Return the [X, Y] coordinate for the center point of the cell that contains the specified text.  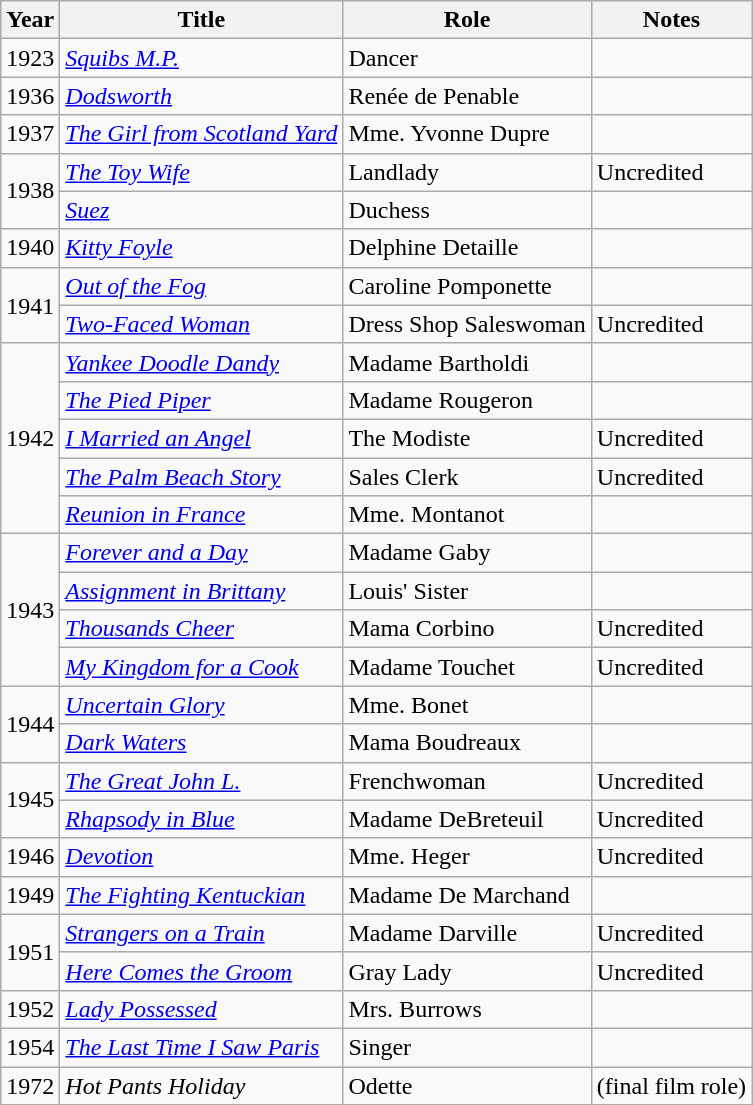
Dress Shop Saleswoman [467, 324]
Notes [671, 20]
Madame Touchet [467, 667]
1949 [30, 895]
1954 [30, 1047]
Duchess [467, 210]
Suez [202, 210]
Louis' Sister [467, 591]
Strangers on a Train [202, 933]
Singer [467, 1047]
The Palm Beach Story [202, 477]
Rhapsody in Blue [202, 819]
Title [202, 20]
Caroline Pomponette [467, 286]
(final film role) [671, 1085]
Lady Possessed [202, 1009]
Mrs. Burrows [467, 1009]
Here Comes the Groom [202, 971]
I Married an Angel [202, 438]
The Toy Wife [202, 172]
Madame De Marchand [467, 895]
My Kingdom for a Cook [202, 667]
1952 [30, 1009]
Thousands Cheer [202, 629]
Squibs M.P. [202, 58]
1923 [30, 58]
Dodsworth [202, 96]
Mme. Montanot [467, 515]
Yankee Doodle Dandy [202, 362]
Mme. Bonet [467, 705]
Madame Bartholdi [467, 362]
Devotion [202, 857]
The Modiste [467, 438]
Out of the Fog [202, 286]
1937 [30, 134]
Madame Gaby [467, 553]
Madame Darville [467, 933]
The Pied Piper [202, 400]
Madame Rougeron [467, 400]
Landlady [467, 172]
Two-Faced Woman [202, 324]
Uncertain Glory [202, 705]
Year [30, 20]
Odette [467, 1085]
Dark Waters [202, 743]
Madame DeBreteuil [467, 819]
Mama Corbino [467, 629]
1940 [30, 248]
Gray Lady [467, 971]
Reunion in France [202, 515]
1941 [30, 305]
1972 [30, 1085]
The Girl from Scotland Yard [202, 134]
1945 [30, 800]
Renée de Penable [467, 96]
Forever and a Day [202, 553]
Mama Boudreaux [467, 743]
Mme. Yvonne Dupre [467, 134]
1936 [30, 96]
1946 [30, 857]
1951 [30, 952]
Assignment in Brittany [202, 591]
1943 [30, 610]
Mme. Heger [467, 857]
1944 [30, 724]
Delphine Detaille [467, 248]
Hot Pants Holiday [202, 1085]
Frenchwoman [467, 781]
The Last Time I Saw Paris [202, 1047]
1942 [30, 438]
Kitty Foyle [202, 248]
1938 [30, 191]
The Great John L. [202, 781]
The Fighting Kentuckian [202, 895]
Role [467, 20]
Sales Clerk [467, 477]
Dancer [467, 58]
